Return the (x, y) coordinate for the center point of the cell that contains the specified text.  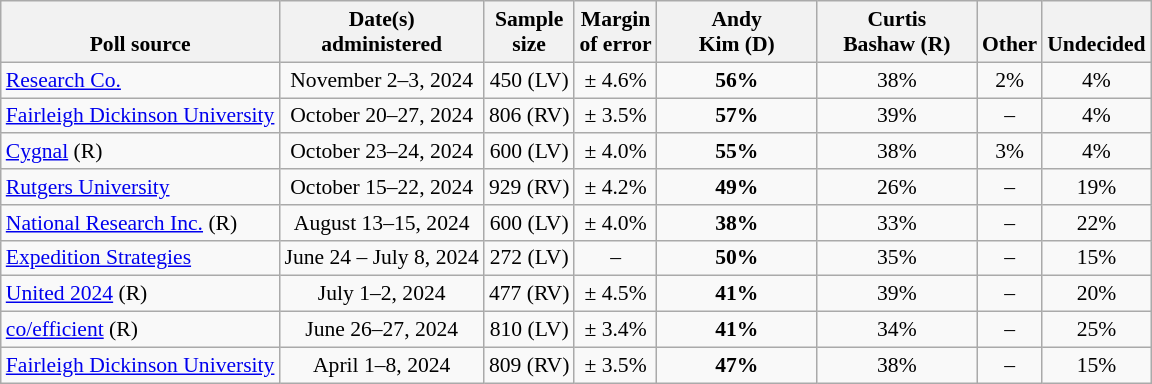
June 26–27, 2024 (381, 330)
August 13–15, 2024 (381, 223)
July 1–2, 2024 (381, 294)
35% (897, 258)
November 2–3, 2024 (381, 80)
National Research Inc. (R) (140, 223)
56% (737, 80)
34% (897, 330)
47% (737, 365)
20% (1096, 294)
809 (RV) (530, 365)
Other (1010, 32)
22% (1096, 223)
49% (737, 187)
CurtisBashaw (R) (897, 32)
Date(s)administered (381, 32)
19% (1096, 187)
United 2024 (R) (140, 294)
Expedition Strategies (140, 258)
Research Co. (140, 80)
Samplesize (530, 32)
806 (RV) (530, 116)
26% (897, 187)
33% (897, 223)
± 3.4% (615, 330)
Poll source (140, 32)
50% (737, 258)
Undecided (1096, 32)
co/efficient (R) (140, 330)
57% (737, 116)
April 1–8, 2024 (381, 365)
2% (1010, 80)
Cygnal (R) (140, 152)
3% (1010, 152)
± 4.2% (615, 187)
October 20–27, 2024 (381, 116)
Rutgers University (140, 187)
October 15–22, 2024 (381, 187)
Marginof error (615, 32)
25% (1096, 330)
477 (RV) (530, 294)
272 (LV) (530, 258)
AndyKim (D) (737, 32)
929 (RV) (530, 187)
450 (LV) (530, 80)
October 23–24, 2024 (381, 152)
55% (737, 152)
± 4.5% (615, 294)
810 (LV) (530, 330)
± 4.6% (615, 80)
June 24 – July 8, 2024 (381, 258)
